Return [x, y] of the center of cell containing provided text 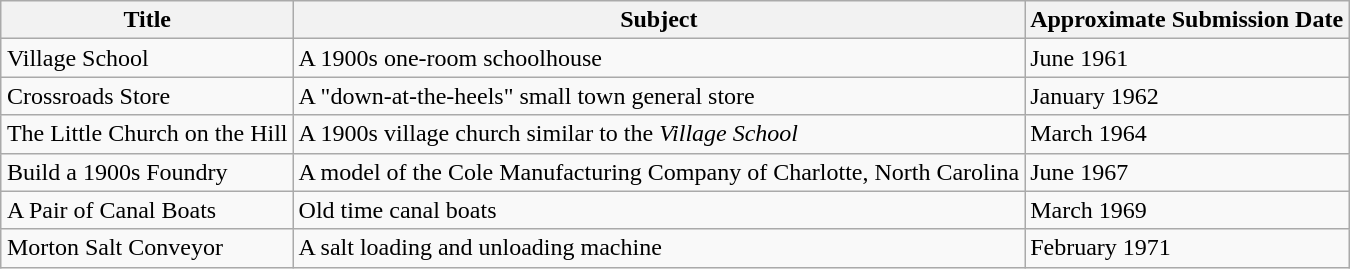
January 1962 [1187, 96]
Build a 1900s Foundry [147, 172]
Morton Salt Conveyor [147, 248]
Old time canal boats [659, 210]
March 1969 [1187, 210]
Subject [659, 20]
A 1900s one-room schoolhouse [659, 58]
March 1964 [1187, 134]
June 1967 [1187, 172]
A 1900s village church similar to the Village School [659, 134]
June 1961 [1187, 58]
A model of the Cole Manufacturing Company of Charlotte, North Carolina [659, 172]
A Pair of Canal Boats [147, 210]
Approximate Submission Date [1187, 20]
Title [147, 20]
Crossroads Store [147, 96]
Village School [147, 58]
A "down-at-the-heels" small town general store [659, 96]
February 1971 [1187, 248]
The Little Church on the Hill [147, 134]
A salt loading and unloading machine [659, 248]
